Determine the [x, y] coordinate at the center of the cell enclosing the given text.  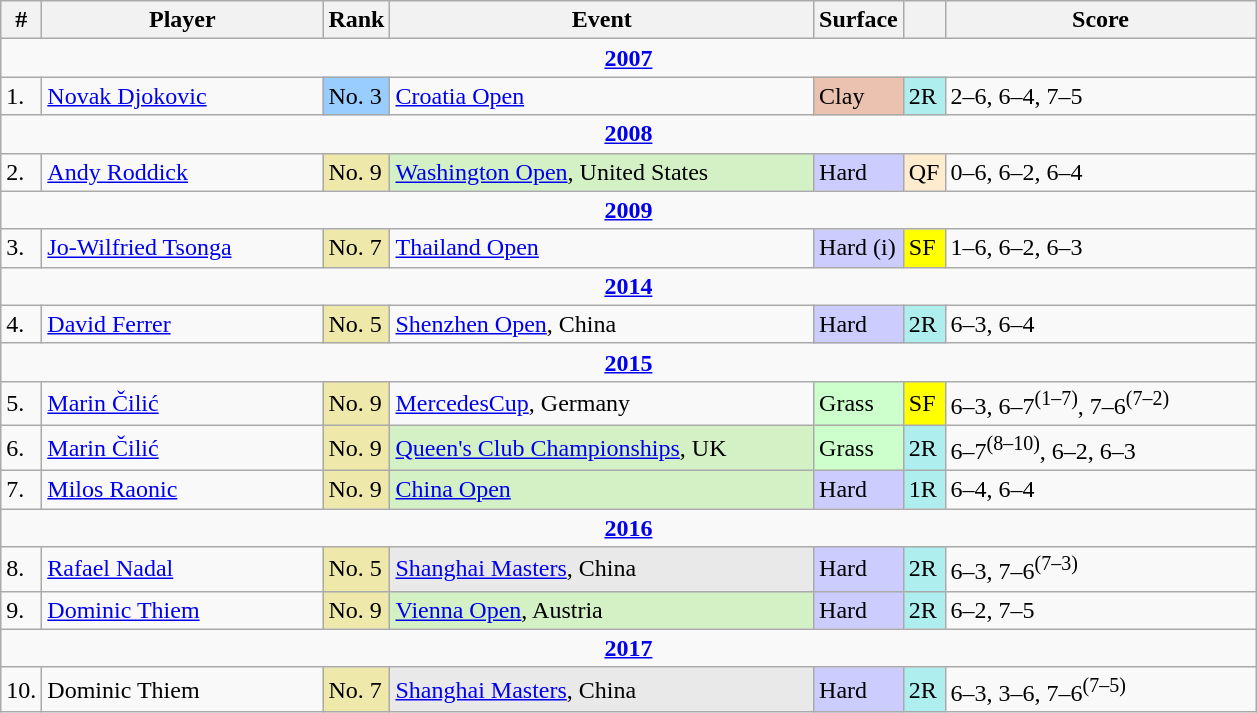
China Open [602, 489]
7. [22, 489]
0–6, 6–2, 6–4 [1100, 172]
Croatia Open [602, 96]
6–3, 7–6(7–3) [1100, 570]
2009 [628, 210]
Milos Raonic [182, 489]
5. [22, 404]
6–3, 6–4 [1100, 324]
3. [22, 248]
1–6, 6–2, 6–3 [1100, 248]
No. 3 [356, 96]
Washington Open, United States [602, 172]
6–7(8–10), 6–2, 6–3 [1100, 448]
David Ferrer [182, 324]
# [22, 20]
Thailand Open [602, 248]
2015 [628, 362]
2007 [628, 58]
Jo-Wilfried Tsonga [182, 248]
Novak Djokovic [182, 96]
MercedesCup, Germany [602, 404]
1R [924, 489]
2016 [628, 528]
2. [22, 172]
Clay [859, 96]
Vienna Open, Austria [602, 610]
Shenzhen Open, China [602, 324]
6. [22, 448]
2017 [628, 648]
4. [22, 324]
10. [22, 690]
Score [1100, 20]
Hard (i) [859, 248]
Queen's Club Championships, UK [602, 448]
Event [602, 20]
Andy Roddick [182, 172]
QF [924, 172]
8. [22, 570]
6–4, 6–4 [1100, 489]
Rafael Nadal [182, 570]
2008 [628, 134]
2014 [628, 286]
Surface [859, 20]
Rank [356, 20]
2–6, 6–4, 7–5 [1100, 96]
6–3, 6–7(1–7), 7–6(7–2) [1100, 404]
1. [22, 96]
9. [22, 610]
6–2, 7–5 [1100, 610]
6–3, 3–6, 7–6(7–5) [1100, 690]
Player [182, 20]
